Pinpoint the cell where the given text exists, returning its (X, Y) midpoint coordinate. 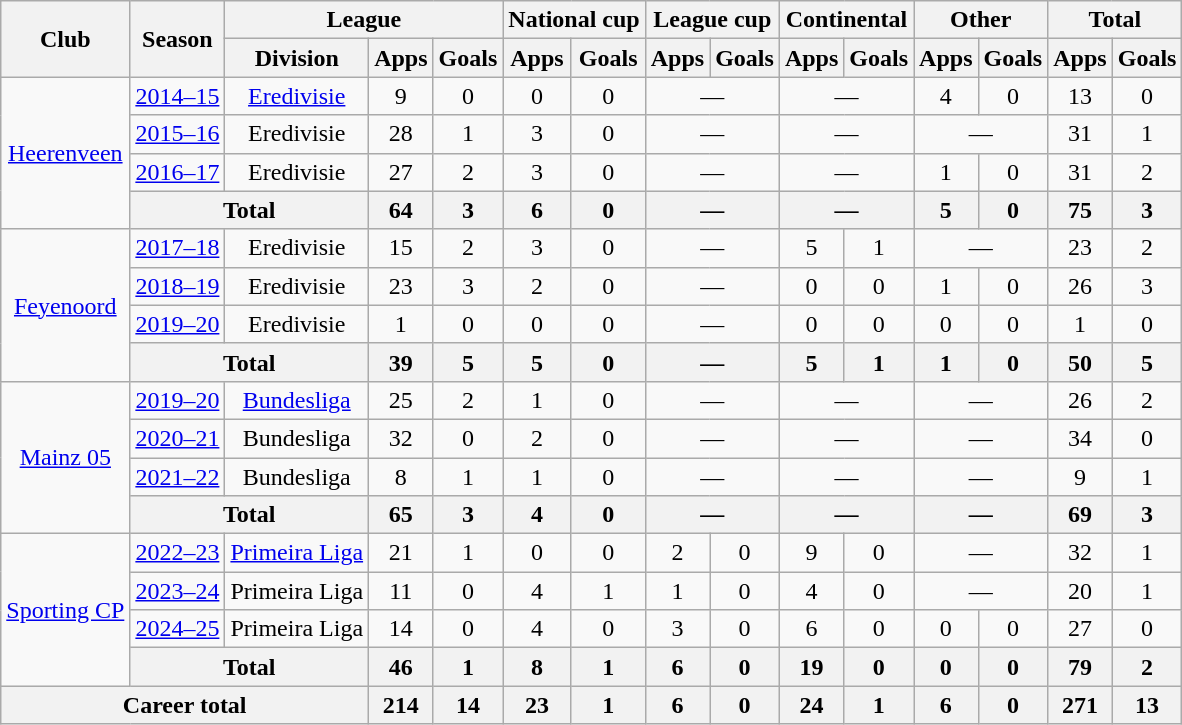
11 (401, 591)
Sporting CP (66, 610)
21 (401, 553)
2021–22 (178, 477)
271 (1080, 705)
Continental (846, 20)
79 (1080, 667)
2018–19 (178, 286)
46 (401, 667)
Other (981, 20)
24 (811, 705)
214 (401, 705)
2016–17 (178, 172)
25 (401, 400)
Feyenoord (66, 305)
League (364, 20)
Club (66, 39)
Season (178, 39)
20 (1080, 591)
75 (1080, 210)
15 (401, 248)
69 (1080, 515)
2024–25 (178, 629)
Mainz 05 (66, 457)
League cup (712, 20)
Heerenveen (66, 153)
34 (1080, 438)
2015–16 (178, 134)
50 (1080, 362)
2014–15 (178, 96)
65 (401, 515)
National cup (574, 20)
2023–24 (178, 591)
64 (401, 210)
Division (297, 58)
2020–21 (178, 438)
39 (401, 362)
Career total (185, 705)
2022–23 (178, 553)
28 (401, 134)
19 (811, 667)
2017–18 (178, 248)
